Capture the cell that displays the provided text and extract its [x, y] central coordinate. 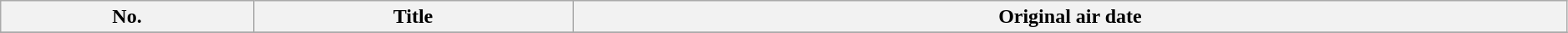
Title [413, 17]
No. [127, 17]
Original air date [1071, 17]
